From the cell containing the given text, extract its center point as [x, y] coordinate. 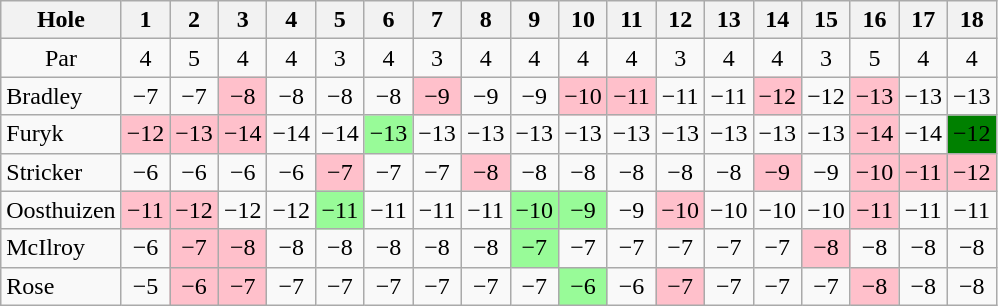
2 [194, 20]
12 [680, 20]
10 [584, 20]
18 [972, 20]
14 [778, 20]
Oosthuizen [61, 210]
Furyk [61, 134]
Stricker [61, 172]
Hole [61, 20]
16 [874, 20]
−5 [146, 286]
9 [534, 20]
1 [146, 20]
8 [486, 20]
11 [632, 20]
McIlroy [61, 248]
Bradley [61, 96]
7 [438, 20]
Par [61, 58]
Rose [61, 286]
15 [826, 20]
17 [924, 20]
13 [728, 20]
6 [388, 20]
